Return [x, y] of the center of cell containing provided text 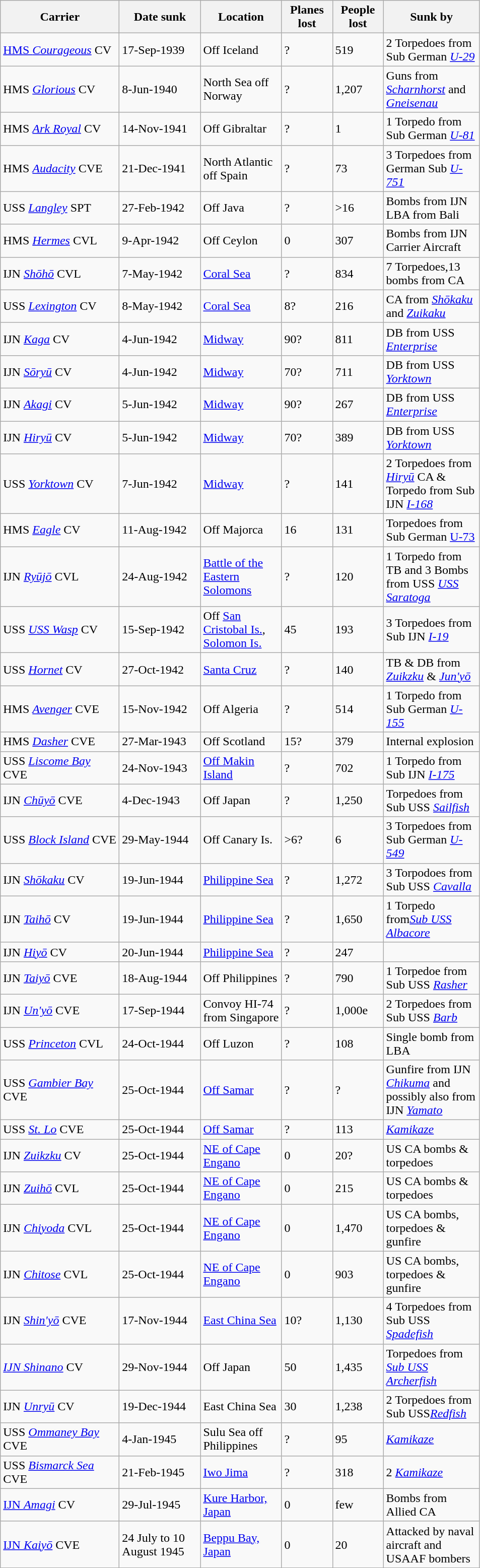
IJN Taiyō CVE [60, 977]
247 [358, 952]
Attacked by naval aircraft and USAAF bombers [431, 1544]
16 [307, 530]
IJN Shin'yō CVE [60, 1321]
24-Aug-1942 [160, 576]
People lost [358, 17]
7 Torpedoes,13 bombs from CA [431, 273]
1,000e [358, 1011]
3 Torpedoes from German Sub U-751 [431, 168]
379 [358, 742]
North Atlantic off Spain [241, 168]
Torpedoes from Sub USS Archerfish [431, 1367]
IJN Kaiyō CVE [60, 1544]
Off Iceland [241, 49]
IJN Amagi CV [60, 1505]
USS Gambier Bay CVE [60, 1090]
Location [241, 17]
4-Dec-1943 [160, 800]
IJN Chūyō CVE [60, 800]
2 Torpedoes from Hiryū CA & Torpedo from Sub IJN I-168 [431, 484]
3 Torpedoes from Sub German U-549 [431, 840]
IJN Taihō CV [60, 919]
10? [307, 1321]
USS Hornet CV [60, 669]
IJN Shōhō CVL [60, 273]
Guns from Scharnhorst and Gneisenau [431, 89]
6 [358, 840]
IJN Kaga CV [60, 339]
Bombs from IJN LBA from Bali [431, 208]
15-Nov-1942 [160, 709]
73 [358, 168]
HMS Audacity CVE [60, 168]
1,650 [358, 919]
7-May-1942 [160, 273]
HMS Eagle CV [60, 530]
20-Jun-1944 [160, 952]
1,207 [358, 89]
216 [358, 306]
30 [307, 1407]
1,272 [358, 880]
29-Nov-1944 [160, 1367]
CA from Shōkaku and Zuikaku [431, 306]
IJN Zuikzku CV [60, 1156]
267 [358, 404]
3 Torpodoes from Sub USS Cavalla [431, 880]
IJN Chiyoda CVL [60, 1228]
1,250 [358, 800]
IJN Un'yō CVE [60, 1011]
7-Jun-1942 [160, 484]
Bombs from Allied CA [431, 1505]
1 Torpedo from Sub German U-155 [431, 709]
3 Torpedoes from Sub IJN I-19 [431, 630]
389 [358, 437]
Beppu Bay, Japan [241, 1544]
Planes lost [307, 17]
1,470 [358, 1228]
Off Ceylon [241, 241]
USS Lexington CV [60, 306]
few [358, 1505]
Torpedoes from Sub USS Sailfish [431, 800]
>6? [307, 840]
21-Dec-1941 [160, 168]
2 Torpedoes from Sub USSRedfish [431, 1407]
20 [358, 1544]
1 Torpedo from TB and 3 Bombs from USS USS Saratoga [431, 576]
29-May-1944 [160, 840]
Off Java [241, 208]
Sunk by [431, 17]
113 [358, 1130]
USS USS Wasp CV [60, 630]
17-Sep-1944 [160, 1011]
IJN Sōryū CV [60, 372]
Single bomb from LBA [431, 1043]
Off Gibraltar [241, 129]
Off Luzon [241, 1043]
IJN Hiyō CV [60, 952]
1 Torpedoe from Sub USS Rasher [431, 977]
IJN Hiryū CV [60, 437]
24-Nov-1943 [160, 768]
790 [358, 977]
Off San Cristobal Is., Solomon Is. [241, 630]
Battle of the Eastern Solomons [241, 576]
15? [307, 742]
21-Feb-1945 [160, 1472]
2 Torpedoes from Sub German U-29 [431, 49]
2 Torpedoes from Sub USS Barb [431, 1011]
9-Apr-1942 [160, 241]
Date sunk [160, 17]
Iwo Jima [241, 1472]
4-Jan-1945 [160, 1439]
Kure Harbor, Japan [241, 1505]
USS Yorktown CV [60, 484]
8-May-1942 [160, 306]
17-Nov-1944 [160, 1321]
USS Ommaney Bay CVE [60, 1439]
27-Mar-1943 [160, 742]
20? [358, 1156]
8-Jun-1940 [160, 89]
24 July to 10 August 1945 [160, 1544]
24-Oct-1944 [160, 1043]
120 [358, 576]
North Sea off Norway [241, 89]
1 Torpedo fromSub USS Albacore [431, 919]
Off Algeria [241, 709]
14-Nov-1941 [160, 129]
IJN Chitose CVL [60, 1274]
IJN Shōkaku CV [60, 880]
Off Makin Island [241, 768]
USS St. Lo CVE [60, 1130]
USS Princeton CVL [60, 1043]
1 Torpedo from Sub German U-81 [431, 129]
1,435 [358, 1367]
TB & DB from Zuikzku & Jun'yō [431, 669]
Sulu Sea off Philippines [241, 1439]
Off Canary Is. [241, 840]
711 [358, 372]
15-Sep-1942 [160, 630]
8? [307, 306]
702 [358, 768]
HMS Courageous CV [60, 49]
Gunfire from IJN Chikuma and possibly also from IJN Yamato [431, 1090]
4 Torpedoes from Sub USS Spadefish [431, 1321]
IJN Akagi CV [60, 404]
1,130 [358, 1321]
IJN Zuihō CVL [60, 1188]
USS Langley SPT [60, 208]
19-Dec-1944 [160, 1407]
USS Bismarck Sea CVE [60, 1472]
140 [358, 669]
811 [358, 339]
Torpedoes from Sub German U-73 [431, 530]
HMS Hermes CVL [60, 241]
215 [358, 1188]
307 [358, 241]
HMS Dasher CVE [60, 742]
HMS Ark Royal CV [60, 129]
Santa Cruz [241, 669]
193 [358, 630]
29-Jul-1945 [160, 1505]
11-Aug-1942 [160, 530]
Off Scotland [241, 742]
Internal explosion [431, 742]
HMS Glorious CV [60, 89]
USS Block Island CVE [60, 840]
519 [358, 49]
Off Majorca [241, 530]
>16 [358, 208]
95 [358, 1439]
HMS Avenger CVE [60, 709]
Bombs from IJN Carrier Aircraft [431, 241]
2 Kamikaze [431, 1472]
1 [358, 129]
Convoy HI-74 from Singapore [241, 1011]
Carrier [60, 17]
IJN Shinano CV [60, 1367]
IJN Ryūjō CVL [60, 576]
Off Philippines [241, 977]
27-Feb-1942 [160, 208]
903 [358, 1274]
131 [358, 530]
318 [358, 1472]
IJN Unryū CV [60, 1407]
108 [358, 1043]
45 [307, 630]
27-Oct-1942 [160, 669]
1 Torpedo from Sub IJN I-175 [431, 768]
50 [307, 1367]
18-Aug-1944 [160, 977]
17-Sep-1939 [160, 49]
514 [358, 709]
141 [358, 484]
834 [358, 273]
USS Liscome Bay CVE [60, 768]
1,238 [358, 1407]
